Pinpoint the cell where the given text exists, returning its [X, Y] midpoint coordinate. 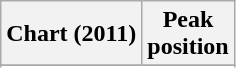
Peakposition [188, 34]
Chart (2011) [72, 34]
